Return (X, Y) of the center of cell containing provided text 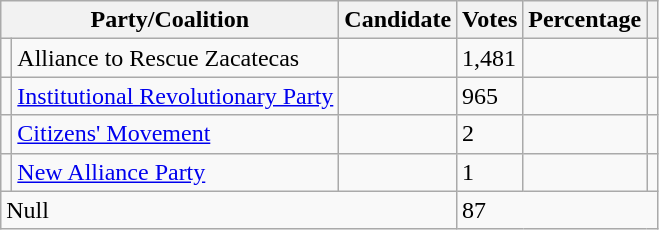
2 (490, 134)
New Alliance Party (176, 172)
Citizens' Movement (176, 134)
Institutional Revolutionary Party (176, 96)
1,481 (490, 58)
Null (229, 210)
Votes (490, 20)
87 (558, 210)
965 (490, 96)
Alliance to Rescue Zacatecas (176, 58)
Percentage (585, 20)
Party/Coalition (170, 20)
1 (490, 172)
Candidate (398, 20)
